Return (x, y) of the center of cell containing provided text 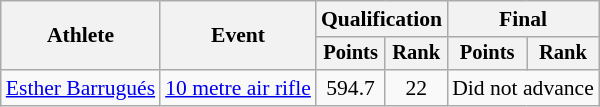
Athlete (80, 36)
Did not advance (523, 88)
22 (416, 88)
Qualification (382, 19)
Event (238, 36)
10 metre air rifle (238, 88)
Esther Barrugués (80, 88)
594.7 (350, 88)
Final (523, 19)
